Identify which cell holds the provided text, then report its [X, Y] central coordinate. 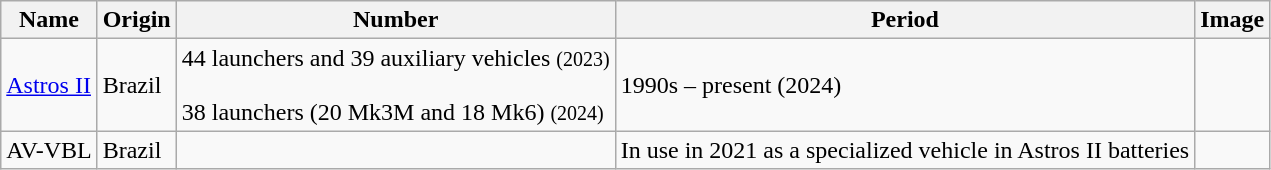
44 launchers and 39 auxiliary vehicles (2023)38 launchers (20 Mk3M and 18 Mk6) (2024) [396, 85]
Astros II [49, 85]
In use in 2021 as a specialized vehicle in Astros II batteries [905, 150]
Number [396, 20]
Image [1232, 20]
Name [49, 20]
Origin [136, 20]
1990s – present (2024) [905, 85]
AV-VBL [49, 150]
Period [905, 20]
